For the text-containing cell, return its midpoint in [X, Y] coordinate format. 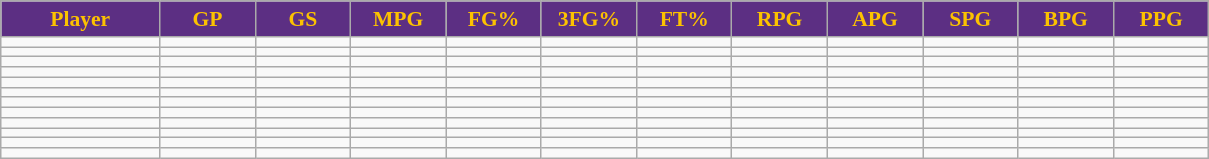
RPG [780, 19]
3FG% [588, 19]
GS [302, 19]
PPG [1161, 19]
BPG [1066, 19]
MPG [398, 19]
GP [208, 19]
FG% [494, 19]
SPG [970, 19]
FT% [684, 19]
APG [874, 19]
Player [80, 19]
